Locate the cell with the specified text and output its [X, Y] center coordinate. 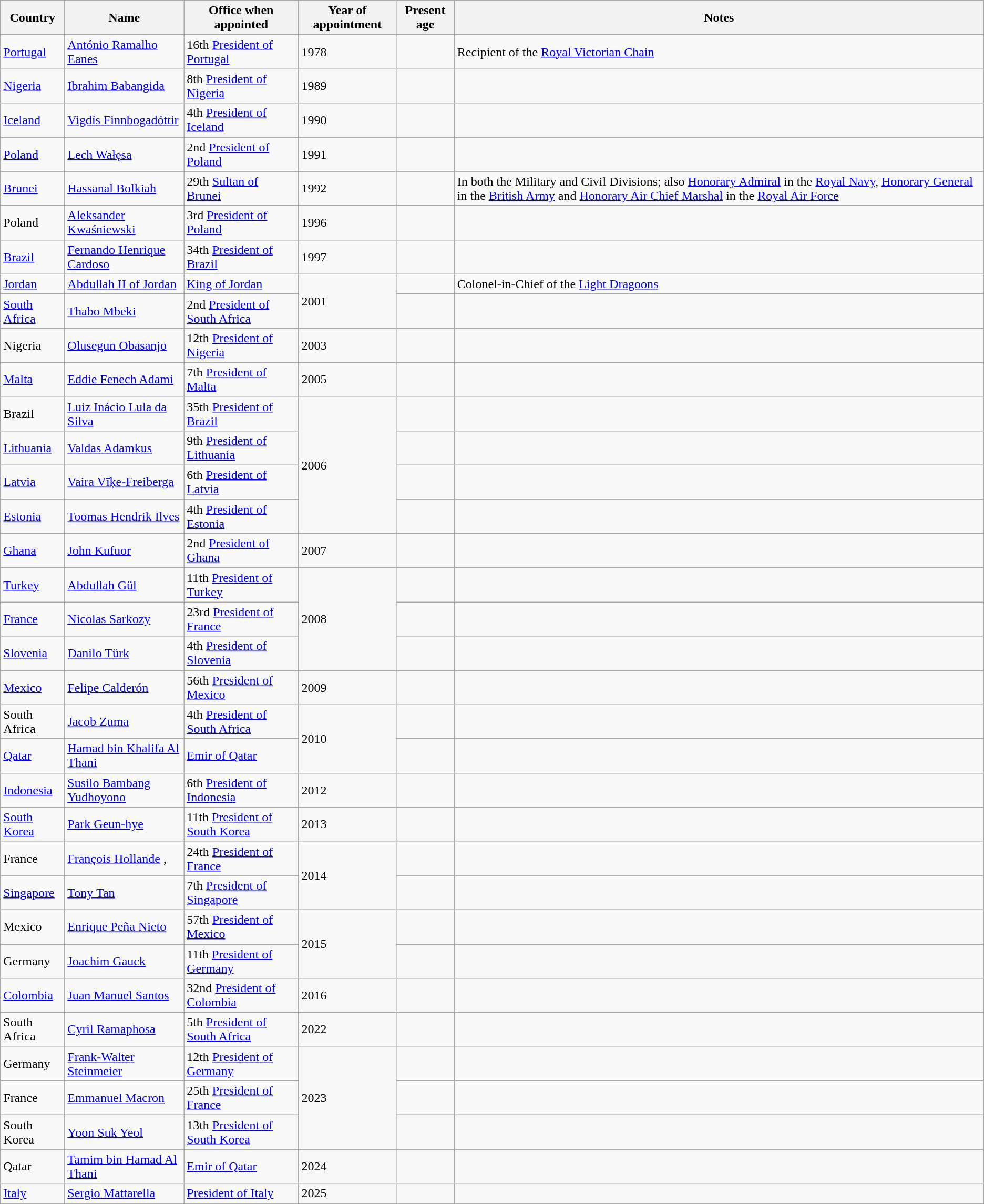
4th President of Iceland [241, 120]
2012 [347, 790]
5th President of South Africa [241, 1029]
Jacob Zuma [124, 721]
Sergio Mattarella [124, 1193]
2007 [347, 551]
2008 [347, 619]
Singapore [33, 893]
2023 [347, 1098]
25th President of France [241, 1098]
Hassanal Bolkiah [124, 188]
2005 [347, 380]
Office when appointed [241, 18]
President of Italy [241, 1193]
Frank-Walter Steinmeier [124, 1064]
1989 [347, 86]
Brunei [33, 188]
Colonel-in-Chief of the Light Dragoons [719, 284]
Name [124, 18]
John Kufuor [124, 551]
Lithuania [33, 448]
Enrique Peña Nieto [124, 926]
1991 [347, 155]
2009 [347, 688]
Lech Wałęsa [124, 155]
13th President of South Korea [241, 1132]
Susilo Bambang Yudhoyono [124, 790]
2025 [347, 1193]
Fernando Henrique Cardoso [124, 257]
12th President of Germany [241, 1064]
Park Geun-hye [124, 824]
56th President of Mexico [241, 688]
35th President of Brazil [241, 413]
Yoon Suk Yeol [124, 1132]
Jordan [33, 284]
Year of appointment [347, 18]
2003 [347, 345]
2010 [347, 739]
Latvia [33, 483]
32nd President of Colombia [241, 996]
1978 [347, 52]
Nicolas Sarkozy [124, 619]
Notes [719, 18]
Luiz Inácio Lula da Silva [124, 413]
Thabo Mbeki [124, 311]
23rd President of France [241, 619]
Turkey [33, 585]
Eddie Fenech Adami [124, 380]
12th President of Nigeria [241, 345]
2016 [347, 996]
Estonia [33, 516]
Iceland [33, 120]
34th President of Brazil [241, 257]
2015 [347, 944]
Valdas Adamkus [124, 448]
Joachim Gauck [124, 961]
Recipient of the Royal Victorian Chain [719, 52]
11th President of Turkey [241, 585]
7th President of Singapore [241, 893]
François Hollande , [124, 858]
7th President of Malta [241, 380]
2nd President of South Africa [241, 311]
Tony Tan [124, 893]
Country [33, 18]
2nd President of Poland [241, 155]
Vigdís Finnbogadóttir [124, 120]
Ibrahim Babangida [124, 86]
2nd President of Ghana [241, 551]
Abdullah II of Jordan [124, 284]
24th President of France [241, 858]
4th President of Estonia [241, 516]
Emmanuel Macron [124, 1098]
Felipe Calderón [124, 688]
16th President of Portugal [241, 52]
Toomas Hendrik Ilves [124, 516]
2014 [347, 875]
11th President of Germany [241, 961]
1992 [347, 188]
Abdullah Gül [124, 585]
6th President of Latvia [241, 483]
Vaira Vīķe-Freiberga [124, 483]
António Ramalho Eanes [124, 52]
King of Jordan [241, 284]
Aleksander Kwaśniewski [124, 223]
1997 [347, 257]
1990 [347, 120]
29th Sultan of Brunei [241, 188]
4th President of South Africa [241, 721]
2013 [347, 824]
2001 [347, 301]
Malta [33, 380]
Juan Manuel Santos [124, 996]
1996 [347, 223]
Cyril Ramaphosa [124, 1029]
Portugal [33, 52]
3rd President of Poland [241, 223]
Ghana [33, 551]
Hamad bin Khalifa Al Thani [124, 756]
Present age [426, 18]
11th President of South Korea [241, 824]
2022 [347, 1029]
Slovenia [33, 653]
9th President of Lithuania [241, 448]
Tamim bin Hamad Al Thani [124, 1166]
2024 [347, 1166]
Colombia [33, 996]
Italy [33, 1193]
4th President of Slovenia [241, 653]
6th President of Indonesia [241, 790]
57th President of Mexico [241, 926]
8th President of Nigeria [241, 86]
Indonesia [33, 790]
2006 [347, 465]
Danilo Türk [124, 653]
Olusegun Obasanjo [124, 345]
